Scan for the cell matching the given text and deliver its [X, Y] coordinate at center. 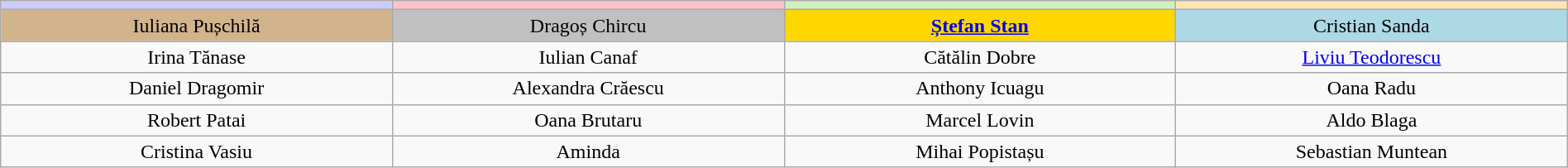
Cristina Vasiu [197, 151]
Mihai Popistașu [980, 151]
Cătălin Dobre [980, 57]
Oana Brutaru [588, 120]
Robert Patai [197, 120]
Iuliana Pușchilă [197, 26]
Aldo Blaga [1372, 120]
Aminda [588, 151]
Irina Tănase [197, 57]
Sebastian Muntean [1372, 151]
Ștefan Stan [980, 26]
Dragoș Chircu [588, 26]
Daniel Dragomir [197, 89]
Cristian Sanda [1372, 26]
Anthony Icuagu [980, 89]
Alexandra Crăescu [588, 89]
Iulian Canaf [588, 57]
Oana Radu [1372, 89]
Marcel Lovin [980, 120]
Liviu Teodorescu [1372, 57]
